Identify which cell holds the provided text, then report its (x, y) central coordinate. 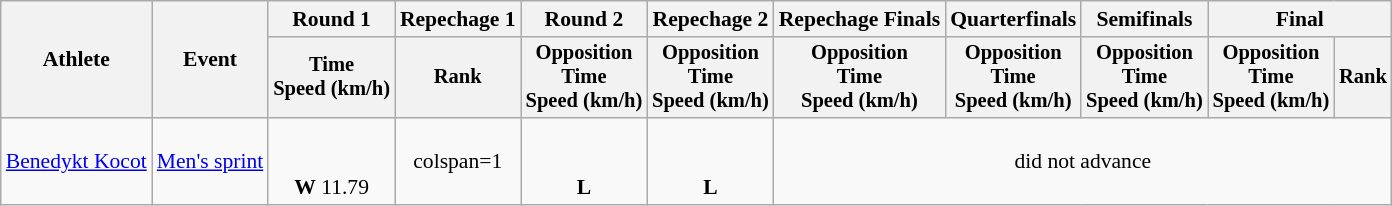
Semifinals (1144, 19)
colspan=1 (458, 162)
TimeSpeed (km/h) (332, 78)
Round 2 (584, 19)
Men's sprint (210, 162)
Repechage 1 (458, 19)
W 11.79 (332, 162)
Athlete (76, 60)
Repechage Finals (860, 19)
Event (210, 60)
Repechage 2 (710, 19)
did not advance (1083, 162)
Benedykt Kocot (76, 162)
Round 1 (332, 19)
Quarterfinals (1013, 19)
Final (1300, 19)
